Determine the [x, y] coordinate at the center of the cell enclosing the given text.  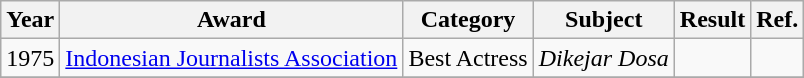
Indonesian Journalists Association [232, 58]
Dikejar Dosa [604, 58]
Year [30, 20]
Best Actress [468, 58]
Category [468, 20]
Award [232, 20]
Ref. [778, 20]
Subject [604, 20]
Result [712, 20]
1975 [30, 58]
